Search for the cell housing the specified text and yield its (X, Y) center coordinate. 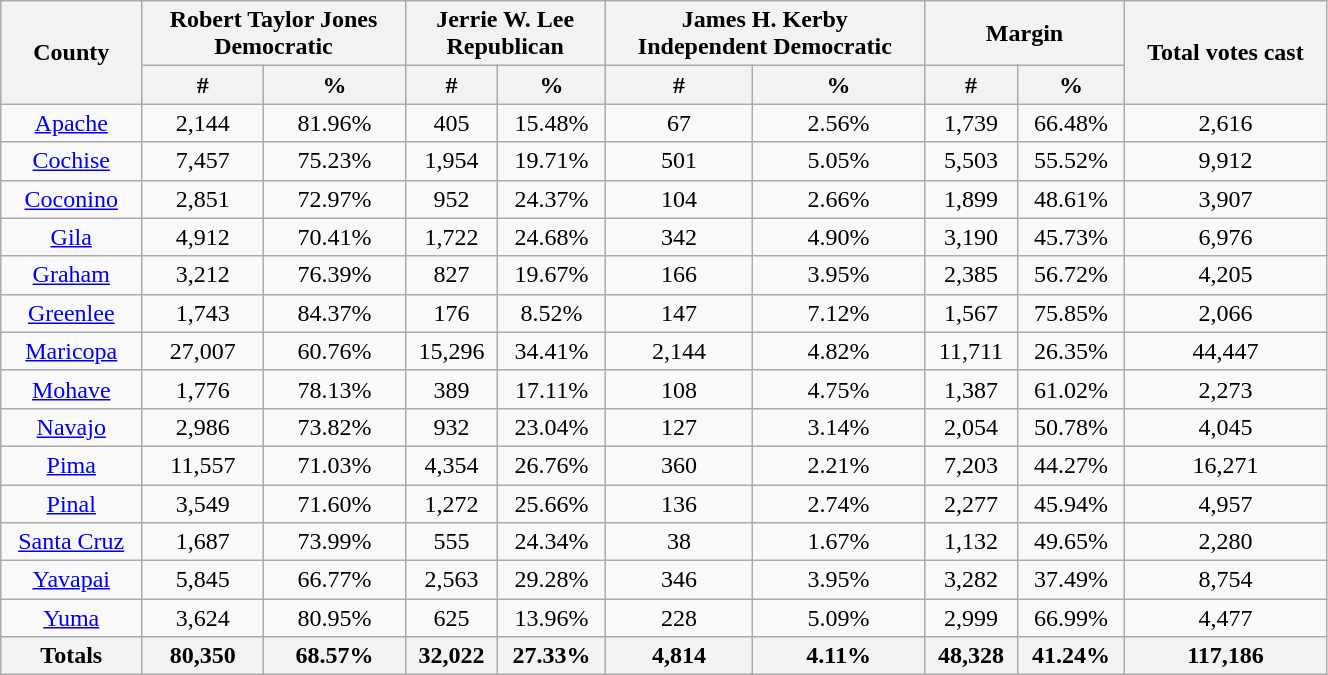
72.97% (334, 199)
166 (678, 275)
3,190 (970, 237)
68.57% (334, 656)
26.35% (1070, 351)
1,739 (970, 123)
1,567 (970, 313)
1.67% (839, 542)
1,272 (452, 503)
25.66% (552, 503)
75.85% (1070, 313)
127 (678, 427)
4,354 (452, 465)
19.71% (552, 161)
Coconino (72, 199)
2.21% (839, 465)
8.52% (552, 313)
1,899 (970, 199)
5.05% (839, 161)
Pinal (72, 503)
4.75% (839, 389)
49.65% (1070, 542)
2,563 (452, 580)
44.27% (1070, 465)
2,616 (1226, 123)
32,022 (452, 656)
3,907 (1226, 199)
136 (678, 503)
78.13% (334, 389)
1,722 (452, 237)
3,212 (203, 275)
24.34% (552, 542)
5,503 (970, 161)
75.23% (334, 161)
2,273 (1226, 389)
1,776 (203, 389)
27.33% (552, 656)
70.41% (334, 237)
Mohave (72, 389)
932 (452, 427)
66.99% (1070, 618)
Maricopa (72, 351)
7,457 (203, 161)
3,624 (203, 618)
625 (452, 618)
2.66% (839, 199)
60.76% (334, 351)
73.99% (334, 542)
Apache (72, 123)
555 (452, 542)
Robert Taylor JonesDemocratic (274, 34)
48,328 (970, 656)
4,045 (1226, 427)
81.96% (334, 123)
45.73% (1070, 237)
50.78% (1070, 427)
1,132 (970, 542)
15.48% (552, 123)
11,557 (203, 465)
27,007 (203, 351)
29.28% (552, 580)
117,186 (1226, 656)
405 (452, 123)
2,986 (203, 427)
228 (678, 618)
80.95% (334, 618)
15,296 (452, 351)
1,743 (203, 313)
66.48% (1070, 123)
34.41% (552, 351)
Cochise (72, 161)
71.03% (334, 465)
37.49% (1070, 580)
45.94% (1070, 503)
342 (678, 237)
1,387 (970, 389)
2.56% (839, 123)
2.74% (839, 503)
7.12% (839, 313)
827 (452, 275)
11,711 (970, 351)
Totals (72, 656)
48.61% (1070, 199)
2,054 (970, 427)
4.90% (839, 237)
61.02% (1070, 389)
4,814 (678, 656)
4,957 (1226, 503)
2,280 (1226, 542)
4.82% (839, 351)
Yuma (72, 618)
24.37% (552, 199)
26.76% (552, 465)
5.09% (839, 618)
952 (452, 199)
Yavapai (72, 580)
360 (678, 465)
44,447 (1226, 351)
Greenlee (72, 313)
108 (678, 389)
2,066 (1226, 313)
Santa Cruz (72, 542)
4.11% (839, 656)
66.77% (334, 580)
2,999 (970, 618)
73.82% (334, 427)
55.52% (1070, 161)
1,687 (203, 542)
147 (678, 313)
County (72, 52)
76.39% (334, 275)
176 (452, 313)
71.60% (334, 503)
2,277 (970, 503)
501 (678, 161)
Navajo (72, 427)
4,205 (1226, 275)
3,549 (203, 503)
80,350 (203, 656)
Pima (72, 465)
4,912 (203, 237)
4,477 (1226, 618)
Gila (72, 237)
2,851 (203, 199)
346 (678, 580)
104 (678, 199)
Jerrie W. LeeRepublican (505, 34)
16,271 (1226, 465)
1,954 (452, 161)
9,912 (1226, 161)
3,282 (970, 580)
8,754 (1226, 580)
Graham (72, 275)
389 (452, 389)
84.37% (334, 313)
2,385 (970, 275)
19.67% (552, 275)
67 (678, 123)
56.72% (1070, 275)
3.14% (839, 427)
23.04% (552, 427)
41.24% (1070, 656)
6,976 (1226, 237)
James H. KerbyIndependent Democratic (764, 34)
5,845 (203, 580)
Total votes cast (1226, 52)
24.68% (552, 237)
7,203 (970, 465)
38 (678, 542)
17.11% (552, 389)
Margin (1024, 34)
13.96% (552, 618)
